Determine the (X, Y) coordinate at the center of the cell enclosing the given text.  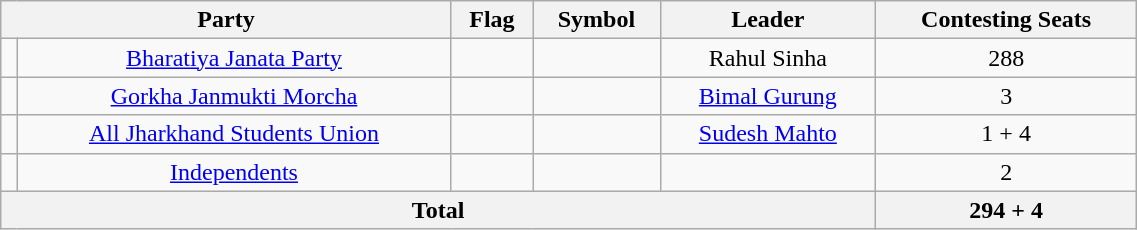
294 + 4 (1006, 210)
Party (226, 20)
Rahul Sinha (768, 58)
288 (1006, 58)
Independents (234, 172)
3 (1006, 96)
Bimal Gurung (768, 96)
Gorkha Janmukti Morcha (234, 96)
Bharatiya Janata Party (234, 58)
Sudesh Mahto (768, 134)
Symbol (597, 20)
All Jharkhand Students Union (234, 134)
Leader (768, 20)
2 (1006, 172)
Flag (492, 20)
1 + 4 (1006, 134)
Total (438, 210)
Contesting Seats (1006, 20)
